Provide the (x, y) coordinate of the cell's center where the given text is located.  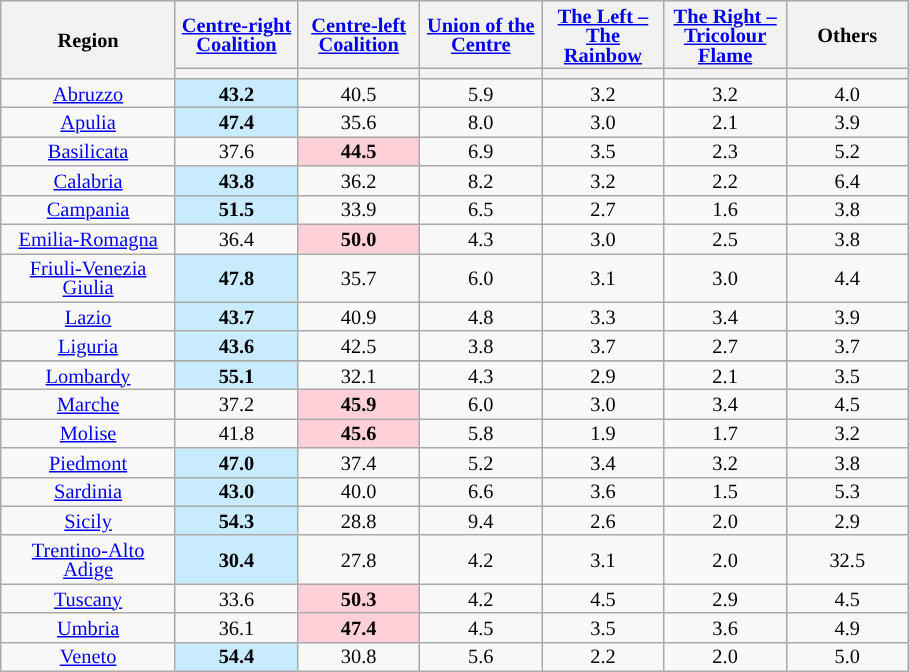
Trentino-Alto Adige (88, 560)
9.4 (481, 520)
28.8 (359, 520)
40.5 (359, 92)
Region (88, 39)
35.6 (359, 122)
5.9 (481, 92)
The Left – The Rainbow (603, 34)
Marche (88, 404)
Piedmont (88, 462)
Liguria (88, 346)
1.6 (725, 210)
30.4 (236, 560)
47.8 (236, 278)
Emilia-Romagna (88, 238)
35.7 (359, 278)
36.1 (236, 628)
43.0 (236, 492)
4.4 (847, 278)
42.5 (359, 346)
2.5 (725, 238)
47.0 (236, 462)
Sardinia (88, 492)
6.4 (847, 180)
5.6 (481, 656)
Tuscany (88, 598)
37.6 (236, 150)
36.4 (236, 238)
8.2 (481, 180)
43.6 (236, 346)
Umbria (88, 628)
4.9 (847, 628)
Campania (88, 210)
40.0 (359, 492)
6.9 (481, 150)
6.6 (481, 492)
Calabria (88, 180)
5.3 (847, 492)
6.5 (481, 210)
5.8 (481, 432)
51.5 (236, 210)
44.5 (359, 150)
32.5 (847, 560)
43.8 (236, 180)
36.2 (359, 180)
Sicily (88, 520)
45.6 (359, 432)
41.8 (236, 432)
1.9 (603, 432)
30.8 (359, 656)
The Right – Tricolour Flame (725, 34)
50.0 (359, 238)
Apulia (88, 122)
Lazio (88, 316)
3.3 (603, 316)
Abruzzo (88, 92)
1.5 (725, 492)
45.9 (359, 404)
Basilicata (88, 150)
Others (847, 34)
1.7 (725, 432)
Molise (88, 432)
2.6 (603, 520)
Centre-right Coalition (236, 34)
37.4 (359, 462)
Union of the Centre (481, 34)
55.1 (236, 374)
Lombardy (88, 374)
4.8 (481, 316)
54.3 (236, 520)
33.9 (359, 210)
37.2 (236, 404)
43.7 (236, 316)
Friuli-Venezia Giulia (88, 278)
54.4 (236, 656)
50.3 (359, 598)
33.6 (236, 598)
8.0 (481, 122)
Centre-left Coalition (359, 34)
4.0 (847, 92)
27.8 (359, 560)
40.9 (359, 316)
Veneto (88, 656)
2.3 (725, 150)
43.2 (236, 92)
5.0 (847, 656)
32.1 (359, 374)
